Return [X, Y] of the center of cell containing provided text 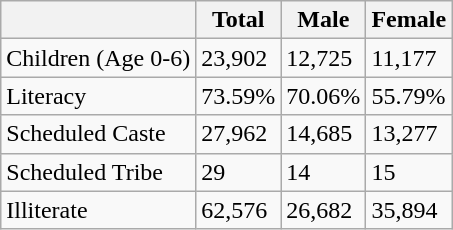
Children (Age 0-6) [98, 58]
27,962 [238, 134]
14 [324, 172]
Total [238, 20]
62,576 [238, 210]
26,682 [324, 210]
70.06% [324, 96]
73.59% [238, 96]
Scheduled Caste [98, 134]
12,725 [324, 58]
11,177 [409, 58]
Scheduled Tribe [98, 172]
14,685 [324, 134]
Literacy [98, 96]
15 [409, 172]
29 [238, 172]
23,902 [238, 58]
55.79% [409, 96]
35,894 [409, 210]
13,277 [409, 134]
Illiterate [98, 210]
Female [409, 20]
Male [324, 20]
